Provide the [X, Y] coordinate of the cell's center where the given text is located.  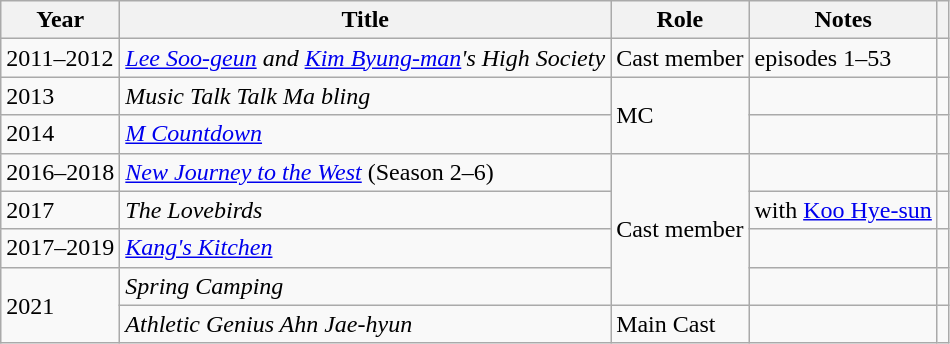
MC [680, 115]
Spring Camping [366, 286]
2016–2018 [60, 172]
Athletic Genius Ahn Jae-hyun [366, 324]
Main Cast [680, 324]
episodes 1–53 [843, 58]
Notes [843, 20]
2021 [60, 305]
The Lovebirds [366, 210]
2013 [60, 96]
New Journey to the West (Season 2–6) [366, 172]
Kang's Kitchen [366, 248]
Lee Soo-geun and Kim Byung-man's High Society [366, 58]
2014 [60, 134]
Role [680, 20]
Year [60, 20]
Music Talk Talk Ma bling [366, 96]
2017 [60, 210]
Title [366, 20]
2011–2012 [60, 58]
M Countdown [366, 134]
with Koo Hye-sun [843, 210]
2017–2019 [60, 248]
